Scan for the cell matching the given text and deliver its (x, y) coordinate at center. 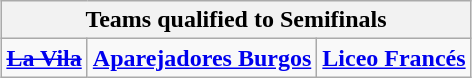
Aparejadores Burgos (202, 58)
Liceo Francés (394, 58)
Teams qualified to Semifinals (236, 20)
La Vila (44, 58)
